Output the (X, Y) coordinate of the center of the cell containing the given text.  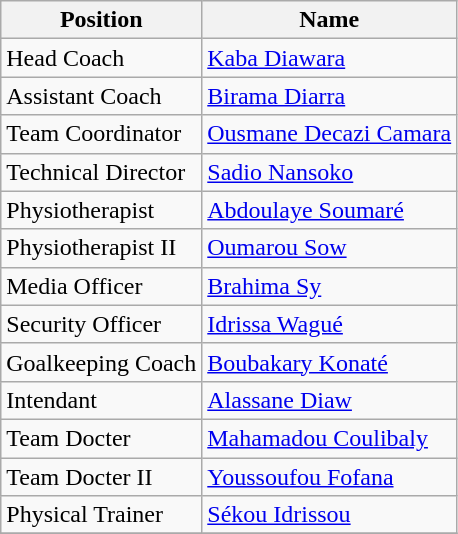
Security Officer (102, 324)
Kaba Diawara (330, 58)
Mahamadou Coulibaly (330, 438)
Sadio Nansoko (330, 172)
Team Docter II (102, 477)
Youssoufou Fofana (330, 477)
Brahima Sy (330, 286)
Birama Diarra (330, 96)
Team Coordinator (102, 134)
Idrissa Wagué (330, 324)
Position (102, 20)
Oumarou Sow (330, 248)
Abdoulaye Soumaré (330, 210)
Alassane Diaw (330, 400)
Assistant Coach (102, 96)
Sékou Idrissou (330, 515)
Physiotherapist II (102, 248)
Head Coach (102, 58)
Physiotherapist (102, 210)
Name (330, 20)
Goalkeeping Coach (102, 362)
Physical Trainer (102, 515)
Boubakary Konaté (330, 362)
Team Docter (102, 438)
Technical Director (102, 172)
Intendant (102, 400)
Ousmane Decazi Camara (330, 134)
Media Officer (102, 286)
